Return (X, Y) of the center of cell containing provided text 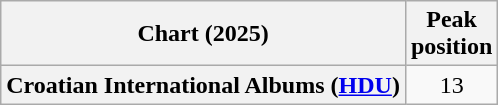
Croatian International Albums (HDU) (204, 85)
Chart (2025) (204, 34)
Peakposition (451, 34)
13 (451, 85)
